Determine the (X, Y) coordinate at the center of the cell enclosing the given text.  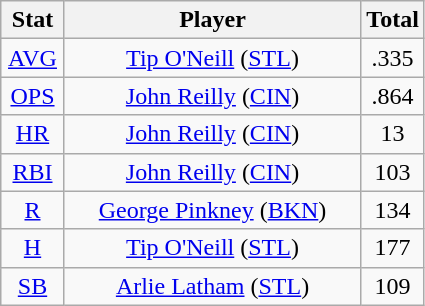
Total (393, 20)
.335 (393, 58)
13 (393, 134)
RBI (33, 172)
HR (33, 134)
Player (212, 20)
109 (393, 286)
177 (393, 248)
SB (33, 286)
AVG (33, 58)
H (33, 248)
George Pinkney (BKN) (212, 210)
OPS (33, 96)
134 (393, 210)
.864 (393, 96)
Arlie Latham (STL) (212, 286)
Stat (33, 20)
R (33, 210)
103 (393, 172)
